Locate the cell with the specified text and output its [x, y] center coordinate. 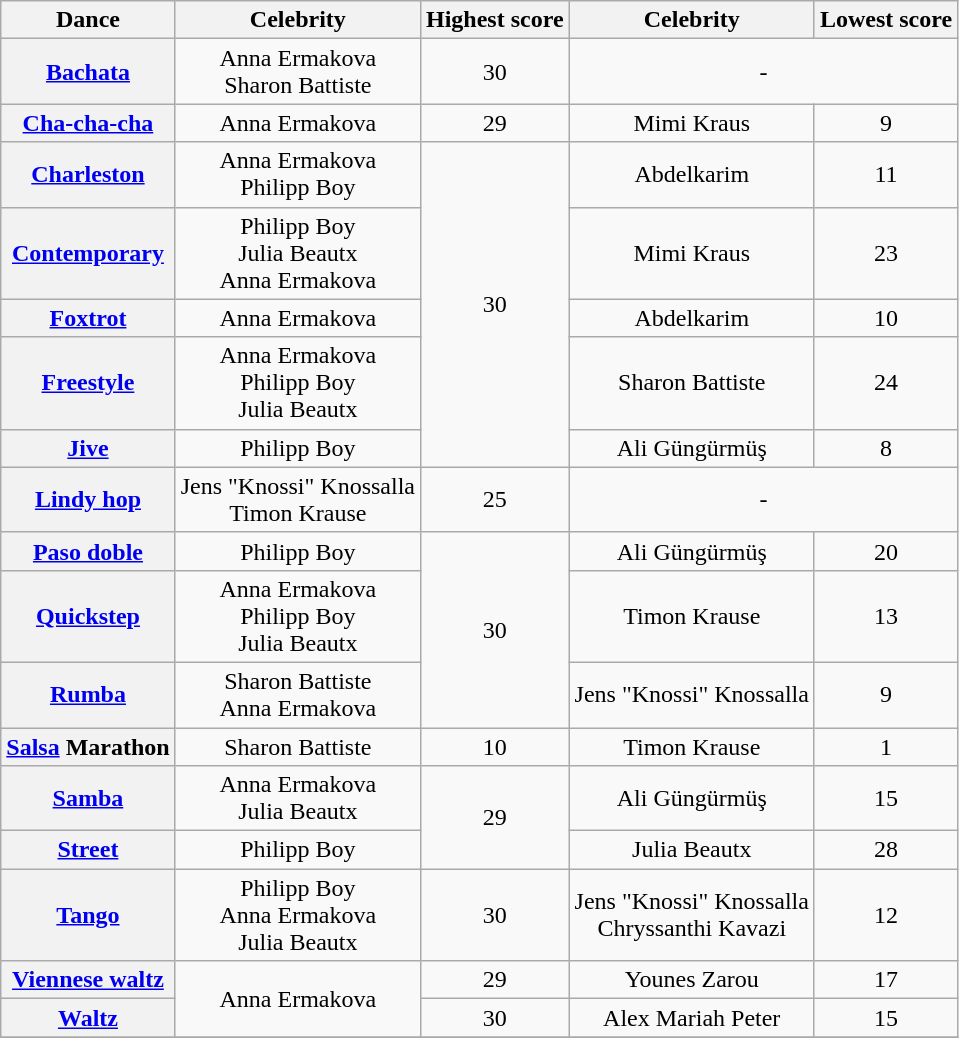
28 [886, 850]
23 [886, 253]
8 [886, 448]
17 [886, 980]
Paso doble [88, 551]
Bachata [88, 72]
Samba [88, 798]
Jive [88, 448]
Philipp BoyAnna ErmakovaJulia Beautx [298, 915]
Tango [88, 915]
Waltz [88, 1018]
Rumba [88, 694]
Jens "Knossi" KnossallaTimon Krause [298, 500]
11 [886, 174]
Viennese waltz [88, 980]
Highest score [494, 20]
20 [886, 551]
24 [886, 383]
Anna ErmakovaSharon Battiste [298, 72]
Anna ErmakovaPhilipp Boy [298, 174]
25 [494, 500]
Lindy hop [88, 500]
Street [88, 850]
Dance [88, 20]
Foxtrot [88, 318]
Julia Beautx [692, 850]
Contemporary [88, 253]
Philipp BoyJulia BeautxAnna Ermakova [298, 253]
Jens "Knossi" KnossallaChryssanthi Kavazi [692, 915]
Quickstep [88, 616]
Younes Zarou [692, 980]
Salsa Marathon [88, 747]
Cha-cha-cha [88, 123]
Jens "Knossi" Knossalla [692, 694]
Sharon BattisteAnna Ermakova [298, 694]
Charleston [88, 174]
Alex Mariah Peter [692, 1018]
12 [886, 915]
1 [886, 747]
Freestyle [88, 383]
13 [886, 616]
Lowest score [886, 20]
Anna ErmakovaJulia Beautx [298, 798]
